Search for the cell housing the specified text and yield its (x, y) center coordinate. 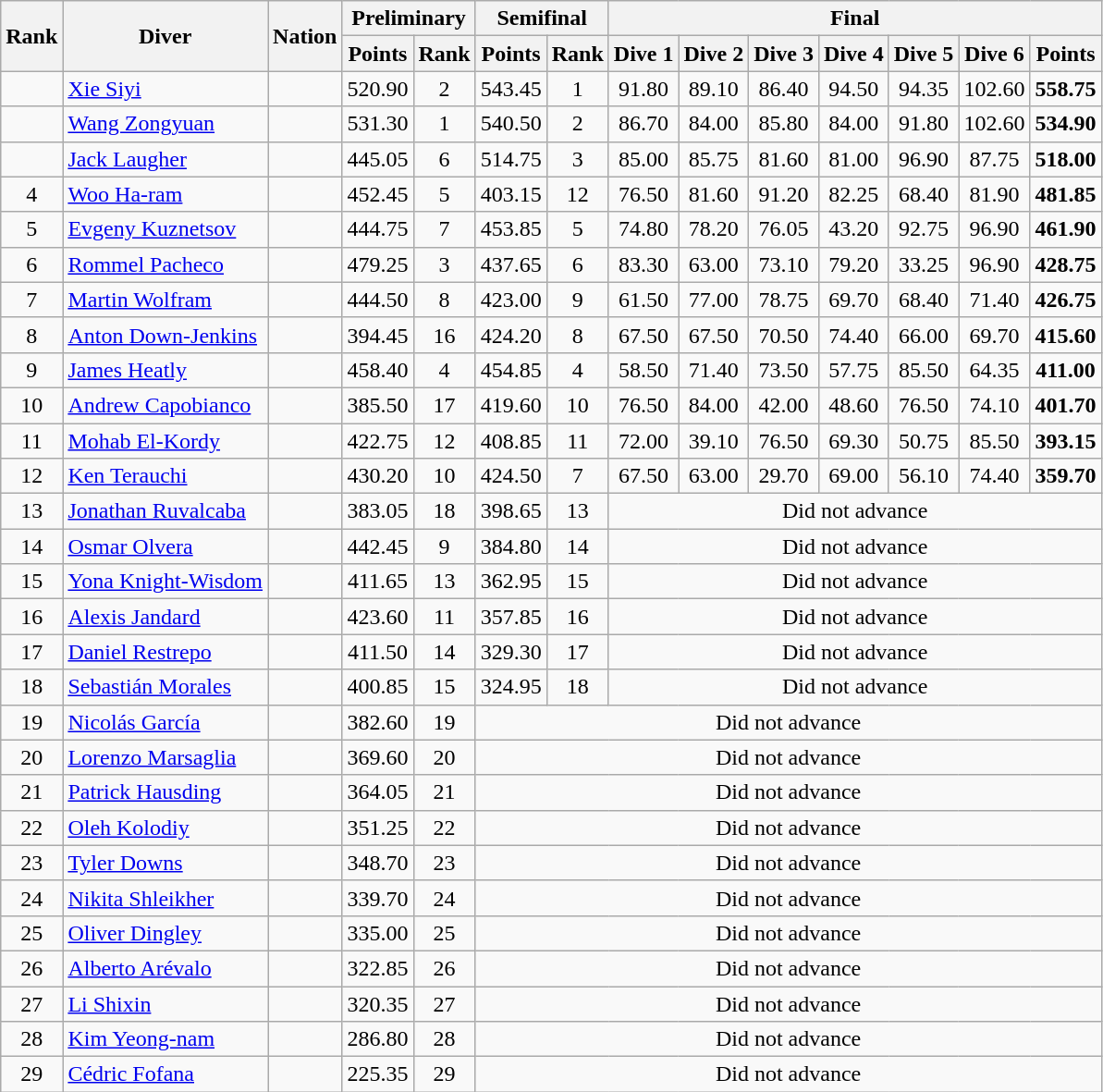
James Heatly (165, 370)
Final (854, 18)
42.00 (784, 405)
398.65 (510, 511)
58.50 (643, 370)
445.05 (377, 159)
393.15 (1065, 441)
89.10 (714, 89)
324.95 (510, 687)
Xie Siyi (165, 89)
329.30 (510, 652)
453.85 (510, 229)
33.25 (924, 264)
73.10 (784, 264)
Kim Yeong-nam (165, 1039)
86.40 (784, 89)
76.05 (784, 229)
92.75 (924, 229)
Alberto Arévalo (165, 968)
442.45 (377, 546)
Dive 3 (784, 54)
384.80 (510, 546)
481.85 (1065, 194)
Jonathan Ruvalcaba (165, 511)
85.80 (784, 124)
70.50 (784, 335)
39.10 (714, 441)
394.45 (377, 335)
Mohab El-Kordy (165, 441)
Anton Down-Jenkins (165, 335)
Oliver Dingley (165, 933)
Dive 2 (714, 54)
Yona Knight-Wisdom (165, 582)
424.50 (510, 476)
94.35 (924, 89)
Diver (165, 36)
444.75 (377, 229)
558.75 (1065, 89)
403.15 (510, 194)
94.50 (853, 89)
Dive 6 (995, 54)
Osmar Olvera (165, 546)
Nikita Shleikher (165, 898)
400.85 (377, 687)
Sebastián Morales (165, 687)
479.25 (377, 264)
514.75 (510, 159)
458.40 (377, 370)
Evgeny Kuznetsov (165, 229)
69.30 (853, 441)
91.20 (784, 194)
419.60 (510, 405)
461.90 (1065, 229)
43.20 (853, 229)
225.35 (377, 1074)
369.60 (377, 757)
82.25 (853, 194)
74.80 (643, 229)
66.00 (924, 335)
50.75 (924, 441)
454.85 (510, 370)
86.70 (643, 124)
531.30 (377, 124)
64.35 (995, 370)
Nation (305, 36)
Andrew Capobianco (165, 405)
411.50 (377, 652)
Oleh Kolodiy (165, 828)
Semifinal (542, 18)
452.45 (377, 194)
518.00 (1065, 159)
408.85 (510, 441)
401.70 (1065, 405)
78.75 (784, 300)
Preliminary (409, 18)
339.70 (377, 898)
383.05 (377, 511)
534.90 (1065, 124)
543.45 (510, 89)
444.50 (377, 300)
364.05 (377, 792)
335.00 (377, 933)
48.60 (853, 405)
348.70 (377, 863)
Martin Wolfram (165, 300)
72.00 (643, 441)
415.60 (1065, 335)
424.20 (510, 335)
320.35 (377, 1003)
362.95 (510, 582)
385.50 (377, 405)
Woo Ha-ram (165, 194)
540.50 (510, 124)
57.75 (853, 370)
430.20 (377, 476)
322.85 (377, 968)
56.10 (924, 476)
Dive 5 (924, 54)
426.75 (1065, 300)
423.00 (510, 300)
81.00 (853, 159)
Dive 1 (643, 54)
Li Shixin (165, 1003)
29.70 (784, 476)
Nicolás García (165, 722)
Rommel Pacheco (165, 264)
Ken Terauchi (165, 476)
Tyler Downs (165, 863)
382.60 (377, 722)
78.20 (714, 229)
74.10 (995, 405)
Dive 4 (853, 54)
Daniel Restrepo (165, 652)
Alexis Jandard (165, 617)
77.00 (714, 300)
83.30 (643, 264)
428.75 (1065, 264)
81.90 (995, 194)
520.90 (377, 89)
422.75 (377, 441)
79.20 (853, 264)
357.85 (510, 617)
69.00 (853, 476)
Cédric Fofana (165, 1074)
351.25 (377, 828)
Jack Laugher (165, 159)
73.50 (784, 370)
423.60 (377, 617)
87.75 (995, 159)
286.80 (377, 1039)
85.75 (714, 159)
61.50 (643, 300)
Lorenzo Marsaglia (165, 757)
Wang Zongyuan (165, 124)
Patrick Hausding (165, 792)
411.00 (1065, 370)
437.65 (510, 264)
411.65 (377, 582)
359.70 (1065, 476)
85.00 (643, 159)
